Provide the (X, Y) coordinate of the cell's center where the given text is located.  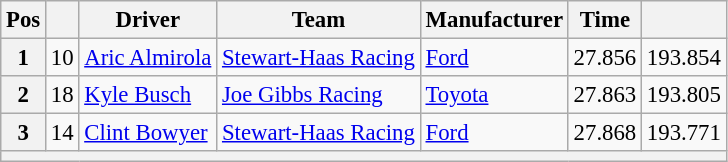
1 (24, 58)
Aric Almirola (148, 58)
Joe Gibbs Racing (319, 95)
Clint Bowyer (148, 133)
Team (319, 20)
Manufacturer (494, 20)
27.863 (604, 95)
193.854 (684, 58)
193.771 (684, 133)
27.868 (604, 133)
Driver (148, 20)
27.856 (604, 58)
3 (24, 133)
193.805 (684, 95)
Toyota (494, 95)
Kyle Busch (148, 95)
10 (62, 58)
Pos (24, 20)
2 (24, 95)
18 (62, 95)
Time (604, 20)
14 (62, 133)
